Search for the cell housing the specified text and yield its (x, y) center coordinate. 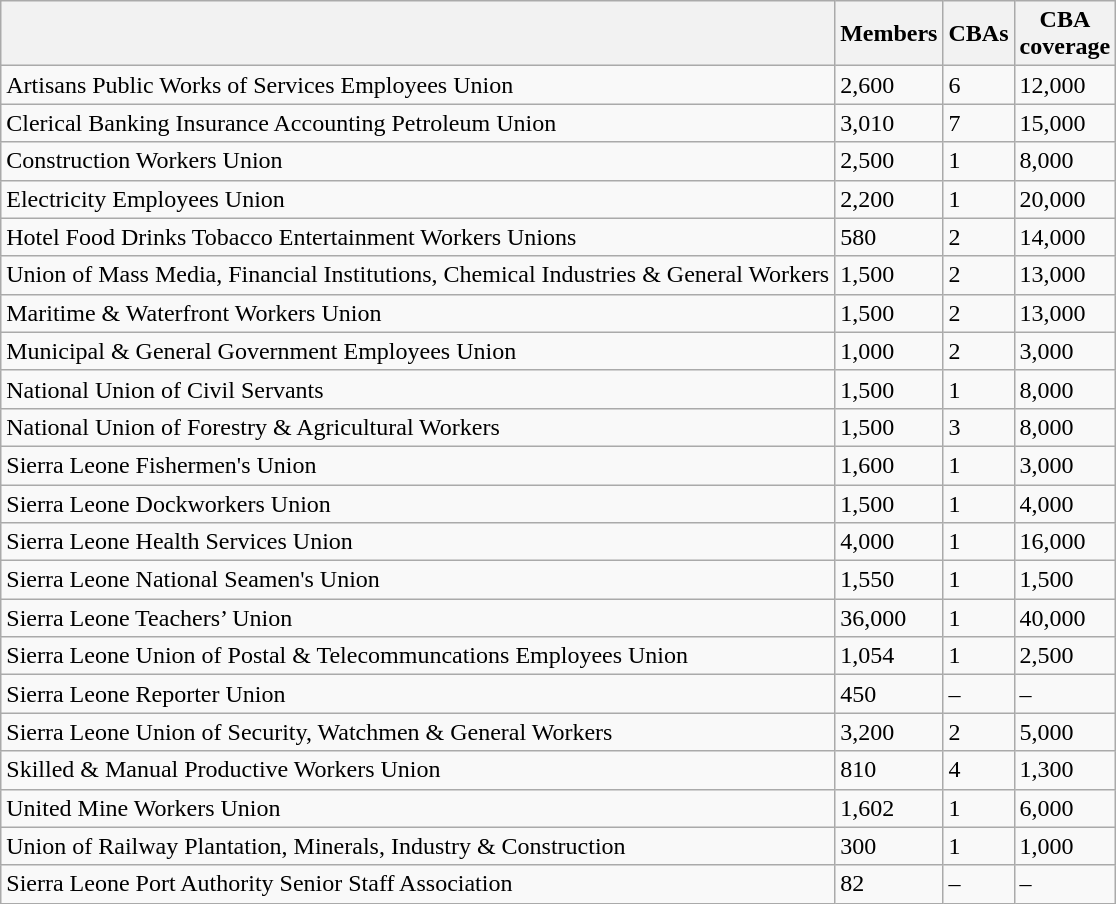
Sierra Leone Port Authority Senior Staff Association (418, 884)
National Union of Forestry & Agricultural Workers (418, 427)
2,600 (889, 85)
1,054 (889, 656)
16,000 (1065, 542)
6,000 (1065, 808)
3,010 (889, 123)
3,200 (889, 732)
1,602 (889, 808)
1,600 (889, 465)
Sierra Leone Union of Security, Watchmen & General Workers (418, 732)
7 (978, 123)
Sierra Leone Fishermen's Union (418, 465)
Sierra Leone Union of Postal & Telecommuncations Employees Union (418, 656)
15,000 (1065, 123)
2,200 (889, 199)
82 (889, 884)
580 (889, 237)
Members (889, 34)
Skilled & Manual Productive Workers Union (418, 770)
Municipal & General Government Employees Union (418, 351)
40,000 (1065, 618)
Artisans Public Works of Services Employees Union (418, 85)
300 (889, 846)
Sierra Leone National Seamen's Union (418, 580)
450 (889, 694)
Sierra Leone Dockworkers Union (418, 503)
Sierra Leone Teachers’ Union (418, 618)
Sierra Leone Reporter Union (418, 694)
3 (978, 427)
5,000 (1065, 732)
Maritime & Waterfront Workers Union (418, 313)
1,550 (889, 580)
CBAcoverage (1065, 34)
Hotel Food Drinks Tobacco Entertainment Workers Unions (418, 237)
36,000 (889, 618)
United Mine Workers Union (418, 808)
Union of Mass Media, Financial Institutions, Chemical Industries & General Workers (418, 275)
810 (889, 770)
4 (978, 770)
Construction Workers Union (418, 161)
6 (978, 85)
Electricity Employees Union (418, 199)
CBAs (978, 34)
1,300 (1065, 770)
Clerical Banking Insurance Accounting Petroleum Union (418, 123)
14,000 (1065, 237)
20,000 (1065, 199)
National Union of Civil Servants (418, 389)
Sierra Leone Health Services Union (418, 542)
12,000 (1065, 85)
Union of Railway Plantation, Minerals, Industry & Construction (418, 846)
